Find where the given text appears and provide that cell's center as [X, Y] coordinate. 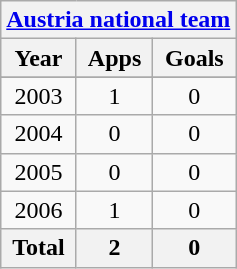
2005 [39, 172]
2004 [39, 134]
Year [39, 58]
Total [39, 248]
Goals [194, 58]
2003 [39, 96]
2 [114, 248]
Austria national team [118, 20]
2006 [39, 210]
Apps [114, 58]
